Search for the cell housing the specified text and yield its (x, y) center coordinate. 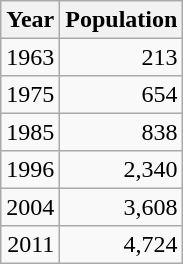
4,724 (122, 244)
Population (122, 20)
838 (122, 132)
654 (122, 94)
213 (122, 56)
1996 (30, 170)
2004 (30, 206)
Year (30, 20)
2011 (30, 244)
3,608 (122, 206)
2,340 (122, 170)
1975 (30, 94)
1963 (30, 56)
1985 (30, 132)
